Return [X, Y] of the center of cell containing provided text 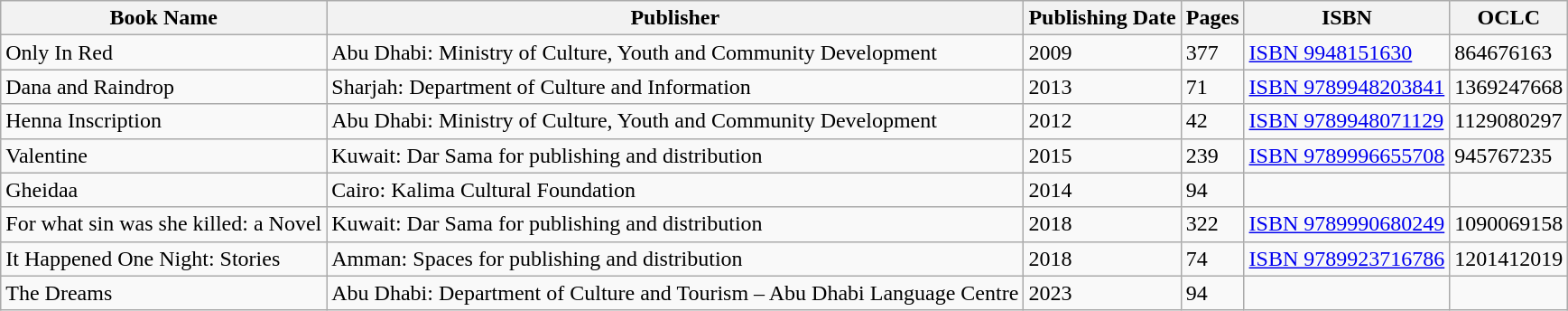
ISBN 9789948071129 [1347, 121]
Pages [1212, 18]
ISBN 9789948203841 [1347, 87]
2014 [1102, 190]
2009 [1102, 52]
The Dreams [164, 293]
It Happened One Night: Stories [164, 259]
Only In Red [164, 52]
Gheidaa [164, 190]
Abu Dhabi: Department of Culture and Tourism – Abu Dhabi Language Centre [675, 293]
ISBN 9789996655708 [1347, 155]
2013 [1102, 87]
864676163 [1509, 52]
239 [1212, 155]
ISBN [1347, 18]
2012 [1102, 121]
ISBN 9948151630 [1347, 52]
42 [1212, 121]
Valentine [164, 155]
Sharjah: Department of Culture and Information [675, 87]
1090069158 [1509, 224]
2015 [1102, 155]
Book Name [164, 18]
Henna Inscription [164, 121]
Dana and Raindrop [164, 87]
71 [1212, 87]
ISBN 9789990680249 [1347, 224]
1201412019 [1509, 259]
74 [1212, 259]
Publishing Date [1102, 18]
1129080297 [1509, 121]
Amman: Spaces for publishing and distribution [675, 259]
945767235 [1509, 155]
322 [1212, 224]
ISBN 9789923716786 [1347, 259]
Publisher [675, 18]
1369247668 [1509, 87]
OCLC [1509, 18]
For what sin was she killed: a Novel [164, 224]
Cairo: Kalima Cultural Foundation [675, 190]
377 [1212, 52]
2023 [1102, 293]
